Find where the given text appears and provide that cell's center as [X, Y] coordinate. 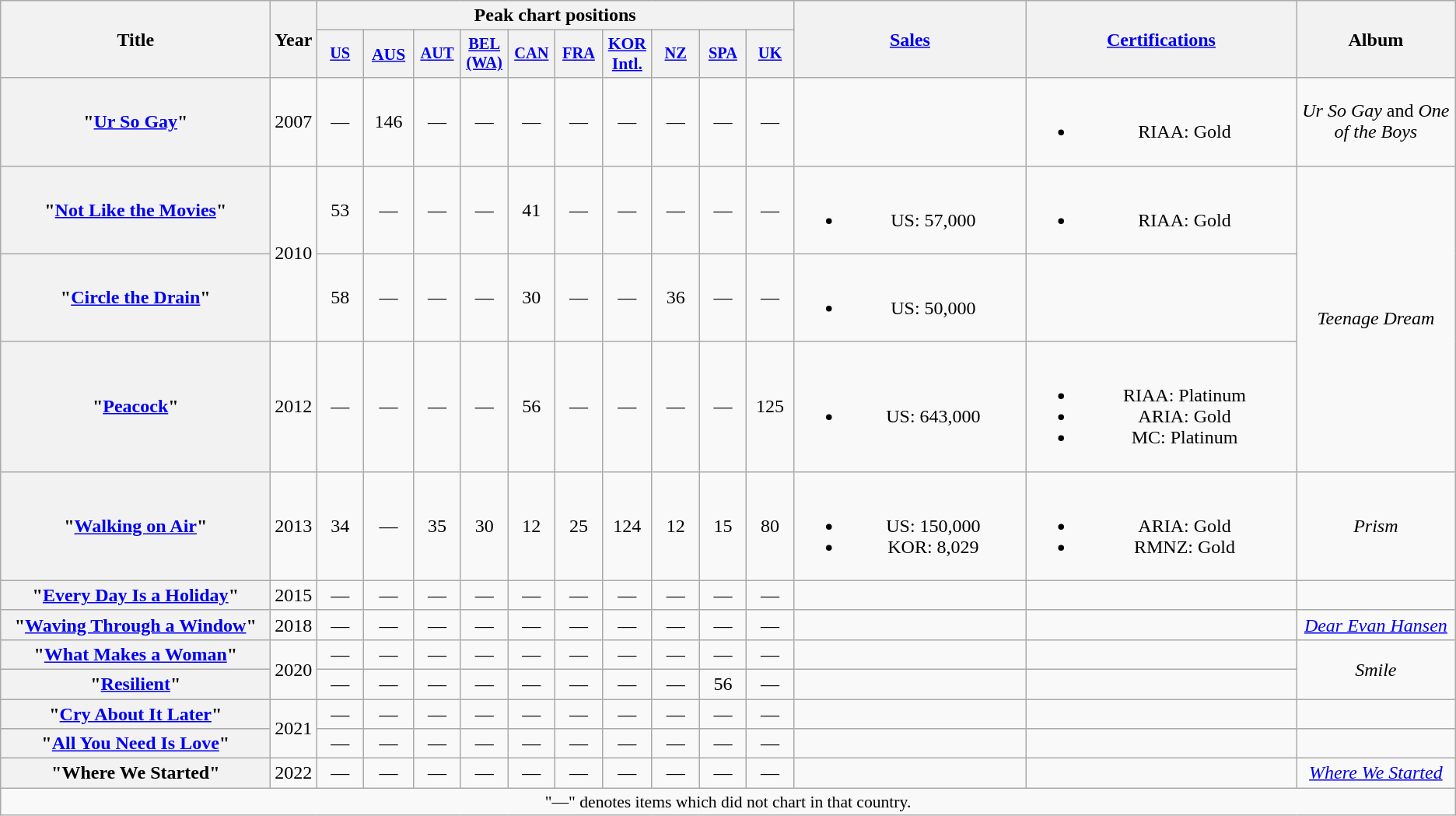
2018 [294, 625]
Sales [910, 39]
Smile [1375, 669]
Year [294, 39]
125 [770, 406]
NZ [675, 54]
"Cry About It Later" [135, 713]
ARIA: GoldRMNZ: Gold [1160, 526]
"All You Need Is Love" [135, 744]
35 [437, 526]
146 [389, 121]
"Waving Through a Window" [135, 625]
FRA [579, 54]
US: 50,000 [910, 297]
2012 [294, 406]
AUT [437, 54]
Title [135, 39]
2022 [294, 773]
"Every Day Is a Holiday" [135, 595]
53 [341, 210]
Certifications [1160, 39]
34 [341, 526]
Where We Started [1375, 773]
"Peacock" [135, 406]
"Walking on Air" [135, 526]
Album [1375, 39]
US [341, 54]
UK [770, 54]
KORIntl. [627, 54]
US: 643,000 [910, 406]
Teenage Dream [1375, 319]
"Where We Started" [135, 773]
"—" denotes items which did not chart in that country. [728, 802]
2015 [294, 595]
124 [627, 526]
Dear Evan Hansen [1375, 625]
Peak chart positions [555, 16]
2020 [294, 669]
15 [723, 526]
RIAA: PlatinumARIA: GoldMC: Platinum [1160, 406]
80 [770, 526]
2013 [294, 526]
2010 [294, 254]
SPA [723, 54]
Ur So Gay and One of the Boys [1375, 121]
41 [532, 210]
58 [341, 297]
AUS [389, 54]
"What Makes a Woman" [135, 654]
Prism [1375, 526]
"Not Like the Movies" [135, 210]
25 [579, 526]
2007 [294, 121]
"Circle the Drain" [135, 297]
BEL(WA) [484, 54]
"Resilient" [135, 684]
36 [675, 297]
US: 57,000 [910, 210]
"Ur So Gay" [135, 121]
CAN [532, 54]
US: 150,000KOR: 8,029 [910, 526]
2021 [294, 728]
